Determine the (X, Y) coordinate at the center of the cell enclosing the given text.  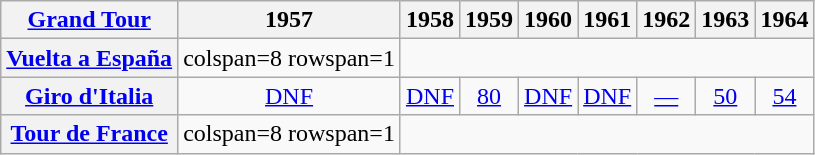
1957 (290, 20)
80 (490, 96)
Vuelta a España (90, 58)
Tour de France (90, 134)
Grand Tour (90, 20)
50 (726, 96)
Giro d'Italia (90, 96)
1959 (490, 20)
1962 (666, 20)
1963 (726, 20)
1964 (784, 20)
1960 (548, 20)
54 (784, 96)
— (666, 96)
1958 (430, 20)
1961 (608, 20)
